Extract the [X, Y] coordinate from the center of the cell holding the provided text.  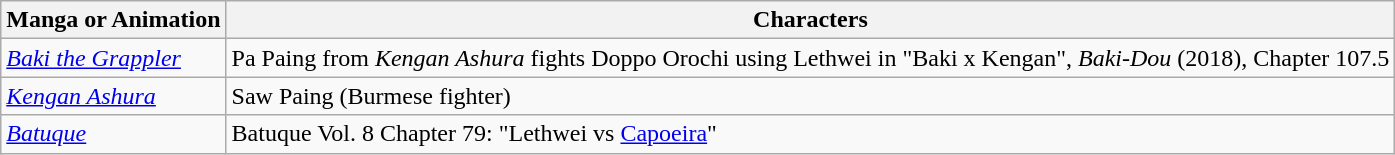
Kengan Ashura [114, 96]
Manga or Animation [114, 20]
Saw Paing (Burmese fighter) [810, 96]
Batuque Vol. 8 Chapter 79: "Lethwei vs Capoeira" [810, 134]
Characters [810, 20]
Batuque [114, 134]
Baki the Grappler [114, 58]
Pa Paing from Kengan Ashura fights Doppo Orochi using Lethwei in "Baki x Kengan", Baki-Dou (2018), Chapter 107.5 [810, 58]
